Determine the [x, y] coordinate at the center of the cell enclosing the given text.  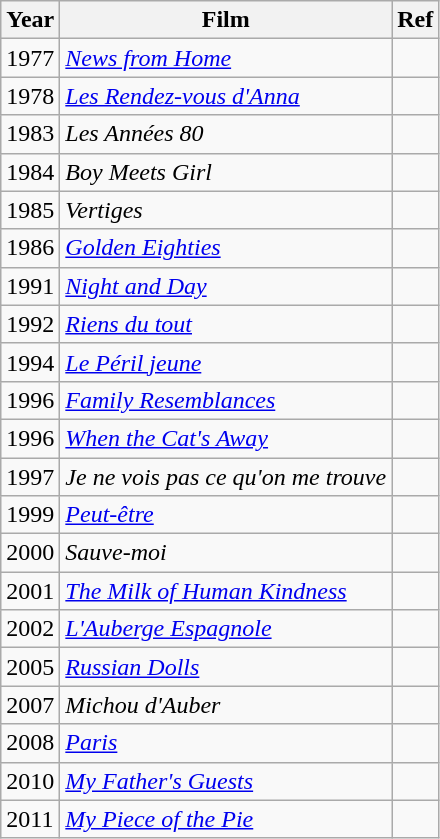
Boy Meets Girl [226, 172]
Year [30, 20]
1997 [30, 477]
1985 [30, 210]
1978 [30, 96]
Vertiges [226, 210]
1992 [30, 324]
Sauve-moi [226, 553]
Peut-être [226, 515]
2005 [30, 667]
The Milk of Human Kindness [226, 591]
Michou d'Auber [226, 705]
Le Péril jeune [226, 362]
Family Resemblances [226, 400]
When the Cat's Away [226, 438]
1991 [30, 286]
Ref [416, 20]
1984 [30, 172]
Russian Dolls [226, 667]
1994 [30, 362]
My Piece of the Pie [226, 819]
2007 [30, 705]
Golden Eighties [226, 248]
Je ne vois pas ce qu'on me trouve [226, 477]
2000 [30, 553]
2008 [30, 743]
1977 [30, 58]
Les Années 80 [226, 134]
Night and Day [226, 286]
2001 [30, 591]
2010 [30, 781]
2011 [30, 819]
1999 [30, 515]
Film [226, 20]
My Father's Guests [226, 781]
L'Auberge Espagnole [226, 629]
1986 [30, 248]
2002 [30, 629]
Paris [226, 743]
Riens du tout [226, 324]
News from Home [226, 58]
Les Rendez-vous d'Anna [226, 96]
1983 [30, 134]
